Return the [x, y] coordinate for the center point of the cell that contains the specified text.  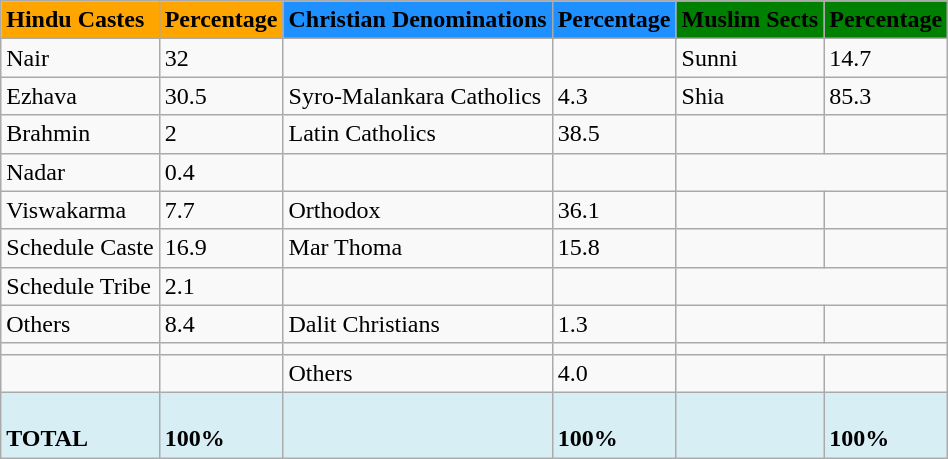
Hindu Castes [80, 20]
1.3 [614, 324]
Schedule Tribe [80, 286]
Schedule Caste [80, 248]
Christian Denominations [418, 20]
Nair [80, 58]
Mar Thoma [418, 248]
2 [221, 134]
30.5 [221, 96]
Latin Catholics [418, 134]
TOTAL [80, 424]
Viswakarma [80, 210]
Sunni [750, 58]
0.4 [221, 172]
7.7 [221, 210]
4.3 [614, 96]
32 [221, 58]
Dalit Christians [418, 324]
8.4 [221, 324]
Brahmin [80, 134]
15.8 [614, 248]
14.7 [886, 58]
4.0 [614, 373]
Orthodox [418, 210]
2.1 [221, 286]
85.3 [886, 96]
38.5 [614, 134]
Shia [750, 96]
36.1 [614, 210]
Ezhava [80, 96]
16.9 [221, 248]
Muslim Sects [750, 20]
Syro-Malankara Catholics [418, 96]
Nadar [80, 172]
